Determine the (X, Y) coordinate at the center of the cell enclosing the given text.  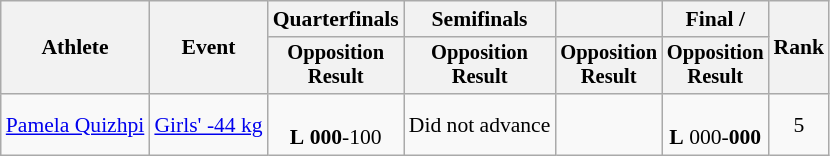
Athlete (76, 48)
Rank (800, 48)
Final / (716, 19)
L 000-000 (716, 124)
L 000-100 (336, 124)
Did not advance (480, 124)
5 (800, 124)
Pamela Quizhpi (76, 124)
Event (208, 48)
Quarterfinals (336, 19)
Girls' -44 kg (208, 124)
Semifinals (480, 19)
